Output the [x, y] coordinate of the center of the cell containing the given text.  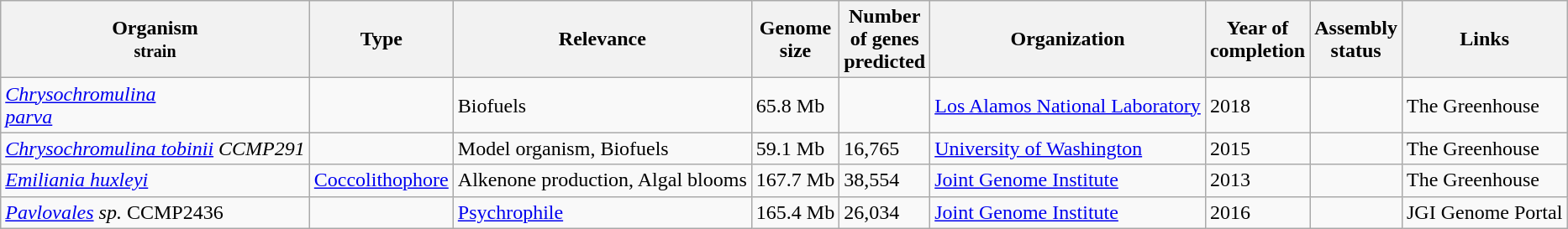
16,765 [885, 148]
Coccolithophore [381, 180]
167.7 Mb [795, 180]
65.8 Mb [795, 106]
Pavlovales sp. CCMP2436 [155, 212]
Links [1484, 39]
Year ofcompletion [1257, 39]
59.1 Mb [795, 148]
38,554 [885, 180]
Los Alamos National Laboratory [1068, 106]
Model organism, Biofuels [602, 148]
165.4 Mb [795, 212]
Organization [1068, 39]
2018 [1257, 106]
Organismstrain [155, 39]
Assemblystatus [1356, 39]
2016 [1257, 212]
2015 [1257, 148]
Chrysochromulina tobinii CCMP291 [155, 148]
2013 [1257, 180]
Emiliania huxleyi [155, 180]
Psychrophile [602, 212]
Genomesize [795, 39]
26,034 [885, 212]
Biofuels [602, 106]
University of Washington [1068, 148]
Alkenone production, Algal blooms [602, 180]
Chrysochromulinaparva [155, 106]
JGI Genome Portal [1484, 212]
Relevance [602, 39]
Numberof genespredicted [885, 39]
Type [381, 39]
